From the cell containing the given text, extract its center point as (X, Y) coordinate. 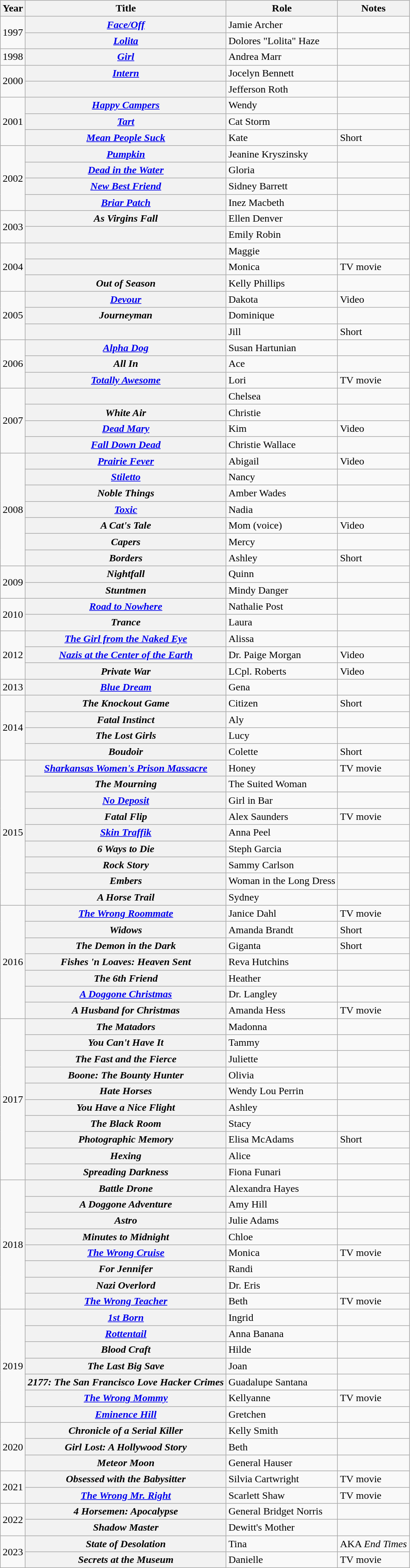
2017 (13, 1100)
Jill (282, 332)
Anna Banana (282, 1334)
Jocelyn Bennett (282, 73)
Briar Patch (126, 203)
Pumpkin (126, 154)
Anna Peel (282, 833)
Dolores "Lolita" Haze (282, 41)
The Matadors (126, 1027)
Tart (126, 121)
Nightfall (126, 574)
AKA End Times (373, 1544)
Chelsea (282, 396)
Alex Saunders (282, 816)
A Doggone Christmas (126, 994)
Colette (282, 752)
Sharkansas Women's Prison Massacre (126, 768)
Andrea Marr (282, 57)
Dr. Paige Morgan (282, 655)
Fatal Instinct (126, 720)
Role (282, 8)
2001 (13, 121)
2009 (13, 582)
Embers (126, 881)
Astro (126, 1220)
Intern (126, 73)
State of Desolation (126, 1544)
2013 (13, 687)
2002 (13, 178)
Dead in the Water (126, 170)
A Cat's Tale (126, 526)
Kellyanne (282, 1398)
Inez Macbeth (282, 203)
Title (126, 8)
Road to Nowhere (126, 606)
Photographic Memory (126, 1140)
Dr. Eris (282, 1285)
Stacy (282, 1123)
1st Born (126, 1317)
Stiletto (126, 477)
Tammy (282, 1043)
Girl in Bar (282, 800)
General Hauser (282, 1463)
Boudoir (126, 752)
Capers (126, 542)
The Suited Woman (282, 784)
Juliette (282, 1059)
Nazi Overlord (126, 1285)
Heather (282, 978)
Toxic (126, 510)
Hexing (126, 1156)
As Virgins Fall (126, 219)
Kate (282, 138)
You Can't Have It (126, 1043)
2012 (13, 655)
1998 (13, 57)
Nathalie Post (282, 606)
Dead Mary (126, 428)
Eminence Hill (126, 1414)
Emily Robin (282, 235)
2015 (13, 833)
Face/Off (126, 25)
Skin Traffik (126, 833)
Citizen (282, 703)
The Lost Girls (126, 736)
Stuntmen (126, 590)
Devour (126, 299)
Year (13, 8)
Kelly Phillips (282, 283)
Chloe (282, 1237)
The Wrong Roommate (126, 913)
2022 (13, 1520)
You Have a Nice Flight (126, 1107)
General Bridget Norris (282, 1512)
Jamie Archer (282, 25)
Scarlett Shaw (282, 1495)
2008 (13, 509)
2019 (13, 1366)
Prairie Fever (126, 461)
Mom (voice) (282, 526)
No Deposit (126, 800)
Spreading Darkness (126, 1172)
Amber Wades (282, 493)
Alice (282, 1156)
Olivia (282, 1075)
A Husband for Christmas (126, 1011)
Woman in the Long Dress (282, 881)
Rottentail (126, 1334)
Obsessed with the Babysitter (126, 1479)
Maggie (282, 251)
Girl (126, 57)
2023 (13, 1552)
Christie Wallace (282, 445)
Jefferson Roth (282, 89)
Trance (126, 622)
All In (126, 364)
Nazis at the Center of the Earth (126, 655)
Aly (282, 720)
The 6th Friend (126, 978)
Steph Garcia (282, 849)
The Mourning (126, 784)
Honey (282, 768)
6 Ways to Die (126, 849)
Mindy Danger (282, 590)
2007 (13, 420)
A Horse Trail (126, 897)
Amanda Hess (282, 1011)
Quinn (282, 574)
The Last Big Save (126, 1366)
The Knockout Game (126, 703)
The Black Room (126, 1123)
Dr. Langley (282, 994)
Borders (126, 558)
2004 (13, 267)
Fatal Flip (126, 816)
Randi (282, 1269)
2014 (13, 727)
Gena (282, 687)
For Jennifer (126, 1269)
2018 (13, 1244)
The Demon in the Dark (126, 946)
Chronicle of a Serial Killer (126, 1430)
Girl Lost: A Hollywood Story (126, 1447)
Totally Awesome (126, 380)
LCpl. Roberts (282, 671)
Jeanine Kryszinsky (282, 154)
2177: The San Francisco Love Hacker Crimes (126, 1382)
Janice Dahl (282, 913)
The Wrong Mommy (126, 1398)
Noble Things (126, 493)
2016 (13, 962)
Cat Storm (282, 121)
Happy Campers (126, 105)
Fishes 'n Loaves: Heaven Sent (126, 962)
Reva Hutchins (282, 962)
Wendy Lou Perrin (282, 1091)
Sidney Barrett (282, 186)
Wendy (282, 105)
Ellen Denver (282, 219)
Julie Adams (282, 1220)
A Doggone Adventure (126, 1204)
Silvia Cartwright (282, 1479)
Nadia (282, 510)
Hilde (282, 1350)
Giganta (282, 946)
Private War (126, 671)
Notes (373, 8)
Guadalupe Santana (282, 1382)
Amanda Brandt (282, 929)
The Wrong Cruise (126, 1253)
1997 (13, 33)
Gretchen (282, 1414)
2000 (13, 81)
Kelly Smith (282, 1430)
Kim (282, 428)
The Girl from the Naked Eye (126, 639)
Blood Craft (126, 1350)
Rock Story (126, 865)
Out of Season (126, 283)
Shadow Master (126, 1528)
2020 (13, 1447)
Lolita (126, 41)
Madonna (282, 1027)
Joan (282, 1366)
Battle Drone (126, 1188)
2010 (13, 614)
2006 (13, 364)
Sammy Carlson (282, 865)
Secrets at the Museum (126, 1560)
Hate Horses (126, 1091)
Mean People Suck (126, 138)
2005 (13, 315)
Sydney (282, 897)
4 Horsemen: Apocalypse (126, 1512)
Danielle (282, 1560)
Christie (282, 412)
Ace (282, 364)
Alpha Dog (126, 348)
Nancy (282, 477)
Fiona Funari (282, 1172)
Elisa McAdams (282, 1140)
Laura (282, 622)
Abigail (282, 461)
Ingrid (282, 1317)
2021 (13, 1487)
Dewitt's Mother (282, 1528)
Alexandra Hayes (282, 1188)
New Best Friend (126, 186)
Fall Down Dead (126, 445)
The Fast and the Fierce (126, 1059)
Alissa (282, 639)
Lori (282, 380)
Dakota (282, 299)
The Wrong Teacher (126, 1301)
Gloria (282, 170)
Mercy (282, 542)
2003 (13, 227)
Lucy (282, 736)
Minutes to Midnight (126, 1237)
Blue Dream (126, 687)
The Wrong Mr. Right (126, 1495)
White Air (126, 412)
Susan Hartunian (282, 348)
Tina (282, 1544)
Meteor Moon (126, 1463)
Widows (126, 929)
Amy Hill (282, 1204)
Journeyman (126, 315)
Boone: The Bounty Hunter (126, 1075)
Dominique (282, 315)
